Pinpoint the cell where the given text exists, returning its [x, y] midpoint coordinate. 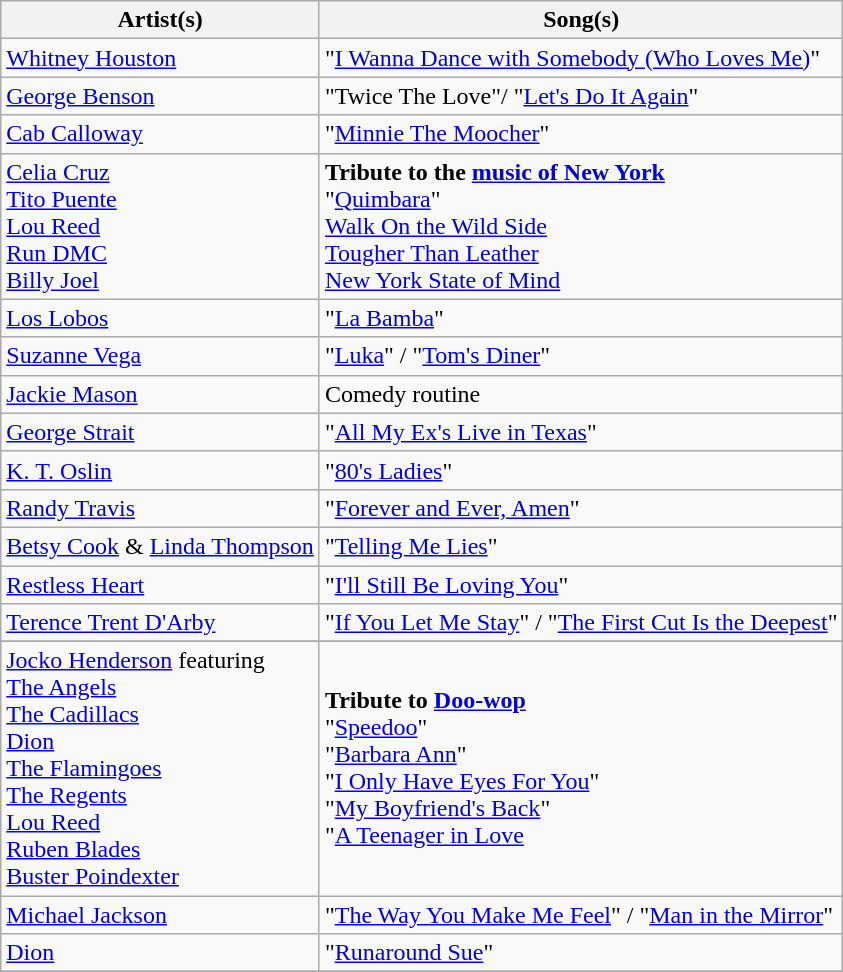
"Twice The Love"/ "Let's Do It Again" [581, 96]
George Benson [160, 96]
Restless Heart [160, 585]
George Strait [160, 432]
Cab Calloway [160, 134]
"Minnie The Moocher" [581, 134]
"Telling Me Lies" [581, 546]
Whitney Houston [160, 58]
Song(s) [581, 20]
Comedy routine [581, 394]
"Forever and Ever, Amen" [581, 508]
K. T. Oslin [160, 470]
Celia CruzTito PuenteLou ReedRun DMCBilly Joel [160, 226]
"All My Ex's Live in Texas" [581, 432]
"If You Let Me Stay" / "The First Cut Is the Deepest" [581, 623]
Jocko Henderson featuring The Angels The Cadillacs Dion The Flamingoes The Regents Lou Reed Ruben Blades Buster Poindexter [160, 769]
"The Way You Make Me Feel" / "Man in the Mirror" [581, 915]
Randy Travis [160, 508]
Terence Trent D'Arby [160, 623]
"80's Ladies" [581, 470]
"I Wanna Dance with Somebody (Who Loves Me)" [581, 58]
Dion [160, 953]
Tribute to Doo-wop "Speedoo" "Barbara Ann" "I Only Have Eyes For You" "My Boyfriend's Back" "A Teenager in Love [581, 769]
Tribute to the music of New York "Quimbara"Walk On the Wild SideTougher Than LeatherNew York State of Mind [581, 226]
Los Lobos [160, 318]
Michael Jackson [160, 915]
Artist(s) [160, 20]
Suzanne Vega [160, 356]
Jackie Mason [160, 394]
"La Bamba" [581, 318]
"Runaround Sue" [581, 953]
"I'll Still Be Loving You" [581, 585]
Betsy Cook & Linda Thompson [160, 546]
"Luka" / "Tom's Diner" [581, 356]
